For the text-containing cell, return its midpoint in (x, y) coordinate format. 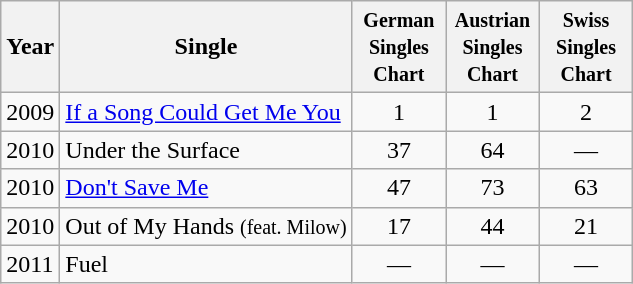
Year (30, 47)
17 (399, 226)
2009 (30, 112)
German Singles Chart (399, 47)
2 (586, 112)
Don't Save Me (206, 188)
Single (206, 47)
63 (586, 188)
Under the Surface (206, 150)
37 (399, 150)
73 (493, 188)
If a Song Could Get Me You (206, 112)
Austrian Singles Chart (493, 47)
64 (493, 150)
44 (493, 226)
Out of My Hands (feat. Milow) (206, 226)
2011 (30, 264)
21 (586, 226)
Fuel (206, 264)
Swiss Singles Chart (586, 47)
47 (399, 188)
